Scan for the cell matching the given text and deliver its [X, Y] coordinate at center. 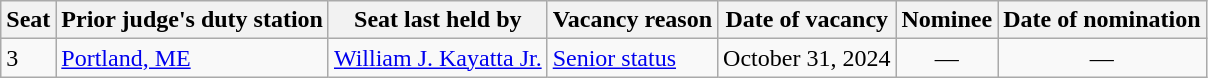
Date of vacancy [807, 20]
Seat last held by [438, 20]
Seat [28, 20]
William J. Kayatta Jr. [438, 58]
Date of nomination [1102, 20]
October 31, 2024 [807, 58]
Prior judge's duty station [192, 20]
Vacancy reason [632, 20]
Senior status [632, 58]
Nominee [947, 20]
Portland, ME [192, 58]
3 [28, 58]
